Detect which cell encompasses the target text, then output its [X, Y] center coordinate. 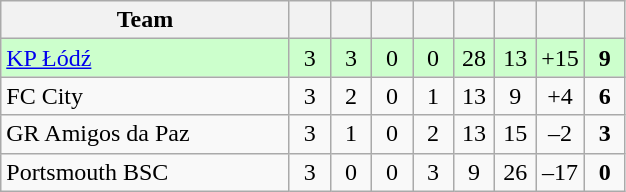
FC City [146, 96]
6 [604, 96]
+4 [560, 96]
Team [146, 20]
26 [516, 172]
GR Amigos da Paz [146, 134]
15 [516, 134]
Portsmouth BSC [146, 172]
–17 [560, 172]
+15 [560, 58]
–2 [560, 134]
28 [474, 58]
KP Łódź [146, 58]
